Determine the (x, y) coordinate at the center of the cell enclosing the given text.  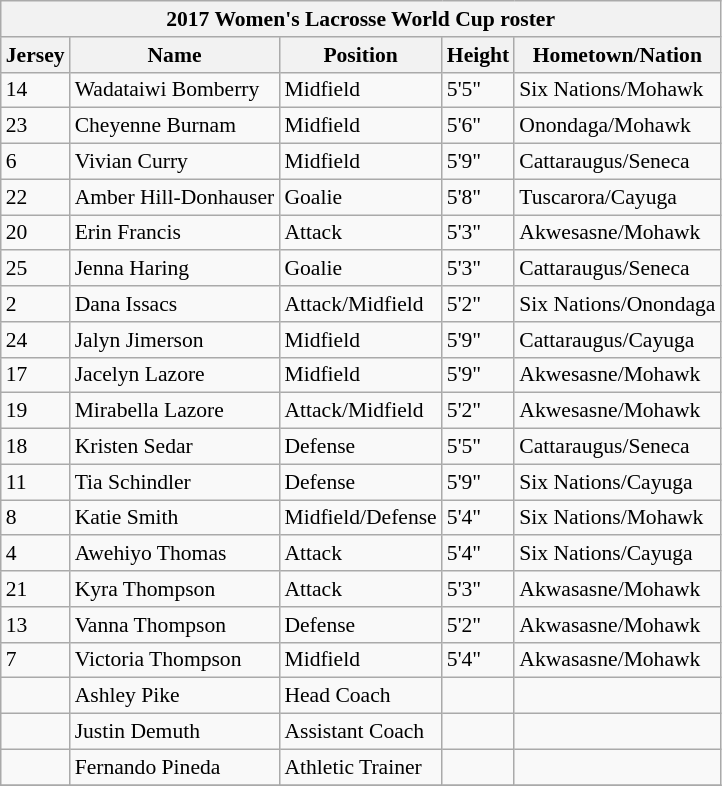
5'8" (478, 197)
Awehiyo Thomas (175, 554)
Cattaraugus/Cayuga (617, 340)
23 (36, 126)
Assistant Coach (360, 732)
Vivian Curry (175, 162)
Height (478, 55)
Wadataiwi Bomberry (175, 90)
21 (36, 589)
Amber Hill-Donhauser (175, 197)
Athletic Trainer (360, 767)
11 (36, 482)
25 (36, 269)
Ashley Pike (175, 696)
Mirabella Lazore (175, 411)
Tia Schindler (175, 482)
20 (36, 233)
14 (36, 90)
7 (36, 660)
Hometown/Nation (617, 55)
Justin Demuth (175, 732)
2 (36, 304)
4 (36, 554)
Dana Issacs (175, 304)
Katie Smith (175, 518)
Midfield/Defense (360, 518)
Onondaga/Mohawk (617, 126)
6 (36, 162)
Erin Francis (175, 233)
Cheyenne Burnam (175, 126)
18 (36, 447)
13 (36, 625)
17 (36, 375)
2017 Women's Lacrosse World Cup roster (361, 19)
22 (36, 197)
Jersey (36, 55)
Kyra Thompson (175, 589)
5'6" (478, 126)
Tuscarora/Cayuga (617, 197)
Vanna Thompson (175, 625)
19 (36, 411)
Position (360, 55)
Head Coach (360, 696)
Jacelyn Lazore (175, 375)
Fernando Pineda (175, 767)
Kristen Sedar (175, 447)
Jenna Haring (175, 269)
Jalyn Jimerson (175, 340)
Name (175, 55)
Victoria Thompson (175, 660)
Six Nations/Onondaga (617, 304)
8 (36, 518)
24 (36, 340)
